Pinpoint the cell where the given text exists, returning its (X, Y) midpoint coordinate. 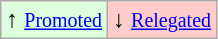
↓ Relegated (162, 20)
↑ Promoted (54, 20)
